Find where the given text appears and provide that cell's center as [X, Y] coordinate. 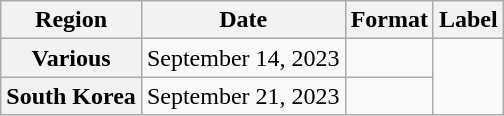
South Korea [72, 96]
Various [72, 58]
Region [72, 20]
Format [389, 20]
Label [468, 20]
Date [243, 20]
September 14, 2023 [243, 58]
September 21, 2023 [243, 96]
